For the text-containing cell, return its midpoint in [x, y] coordinate format. 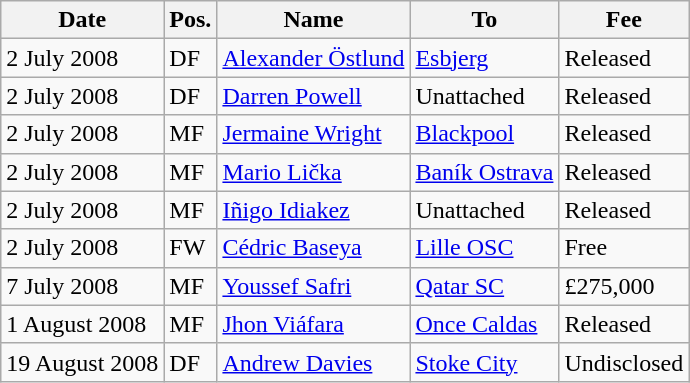
Darren Powell [314, 96]
Blackpool [484, 134]
£275,000 [624, 286]
Free [624, 248]
Name [314, 20]
Jermaine Wright [314, 134]
Lille OSC [484, 248]
Date [82, 20]
Mario Lička [314, 172]
Fee [624, 20]
Once Caldas [484, 324]
Qatar SC [484, 286]
1 August 2008 [82, 324]
7 July 2008 [82, 286]
Esbjerg [484, 58]
Iñigo Idiakez [314, 210]
Youssef Safri [314, 286]
To [484, 20]
Stoke City [484, 362]
Undisclosed [624, 362]
19 August 2008 [82, 362]
Jhon Viáfara [314, 324]
Alexander Östlund [314, 58]
FW [190, 248]
Cédric Baseya [314, 248]
Andrew Davies [314, 362]
Baník Ostrava [484, 172]
Pos. [190, 20]
